Capture the cell that displays the provided text and extract its (x, y) central coordinate. 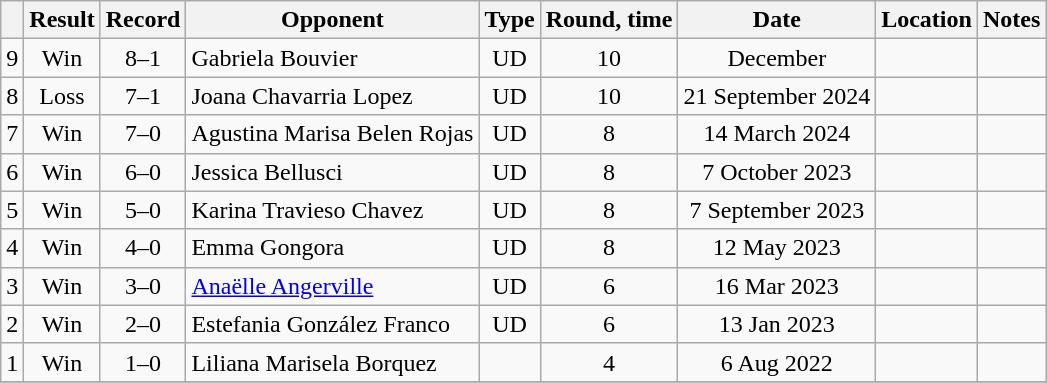
Jessica Bellusci (332, 172)
Round, time (609, 20)
6–0 (143, 172)
Karina Travieso Chavez (332, 210)
Result (62, 20)
Agustina Marisa Belen Rojas (332, 134)
21 September 2024 (777, 96)
Location (927, 20)
1 (12, 362)
8–1 (143, 58)
Anaëlle Angerville (332, 286)
7 September 2023 (777, 210)
3–0 (143, 286)
Estefania González Franco (332, 324)
7–1 (143, 96)
Date (777, 20)
Gabriela Bouvier (332, 58)
12 May 2023 (777, 248)
2–0 (143, 324)
5 (12, 210)
Record (143, 20)
December (777, 58)
7 October 2023 (777, 172)
Joana Chavarria Lopez (332, 96)
3 (12, 286)
7 (12, 134)
Loss (62, 96)
4–0 (143, 248)
9 (12, 58)
Type (510, 20)
6 Aug 2022 (777, 362)
13 Jan 2023 (777, 324)
16 Mar 2023 (777, 286)
Notes (1011, 20)
1–0 (143, 362)
Opponent (332, 20)
2 (12, 324)
5–0 (143, 210)
14 March 2024 (777, 134)
7–0 (143, 134)
Liliana Marisela Borquez (332, 362)
Emma Gongora (332, 248)
